Identify which cell holds the provided text, then report its [x, y] central coordinate. 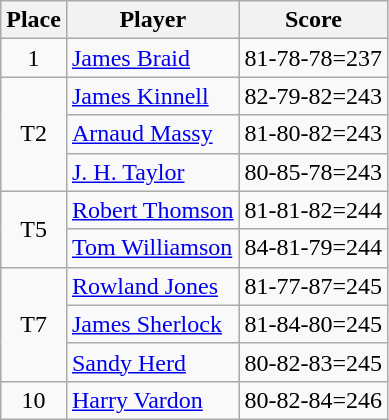
T5 [34, 229]
J. H. Taylor [152, 172]
Sandy Herd [152, 362]
Harry Vardon [152, 400]
81-77-87=245 [314, 286]
Arnaud Massy [152, 134]
James Sherlock [152, 324]
James Kinnell [152, 96]
Place [34, 20]
T7 [34, 324]
81-84-80=245 [314, 324]
1 [34, 58]
James Braid [152, 58]
Rowland Jones [152, 286]
80-82-84=246 [314, 400]
Tom Williamson [152, 248]
10 [34, 400]
81-81-82=244 [314, 210]
82-79-82=243 [314, 96]
Robert Thomson [152, 210]
Player [152, 20]
80-85-78=243 [314, 172]
84-81-79=244 [314, 248]
81-80-82=243 [314, 134]
Score [314, 20]
81-78-78=237 [314, 58]
80-82-83=245 [314, 362]
T2 [34, 134]
